Identify which cell holds the provided text, then report its [X, Y] central coordinate. 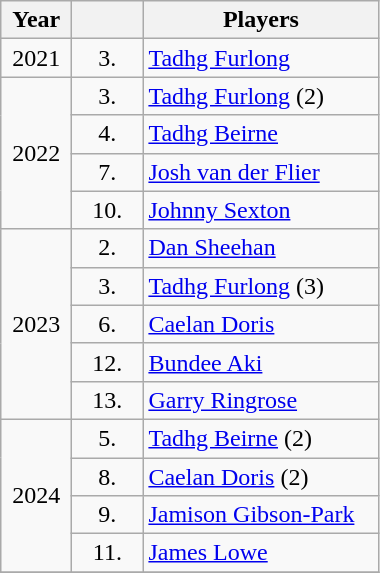
Tadhg Furlong [261, 58]
2021 [36, 58]
11. [108, 553]
10. [108, 210]
Bundee Aki [261, 362]
Dan Sheehan [261, 248]
Johnny Sexton [261, 210]
8. [108, 477]
2023 [36, 324]
2022 [36, 153]
12. [108, 362]
2. [108, 248]
Jamison Gibson-Park [261, 515]
Tadhg Beirne [261, 134]
Caelan Doris (2) [261, 477]
7. [108, 172]
Josh van der Flier [261, 172]
13. [108, 400]
James Lowe [261, 553]
Tadhg Beirne (2) [261, 438]
Year [36, 20]
Caelan Doris [261, 324]
9. [108, 515]
Tadhg Furlong (3) [261, 286]
5. [108, 438]
2024 [36, 495]
4. [108, 134]
6. [108, 324]
Garry Ringrose [261, 400]
Tadhg Furlong (2) [261, 96]
Players [261, 20]
